Extract the (X, Y) coordinate from the center of the cell holding the provided text.  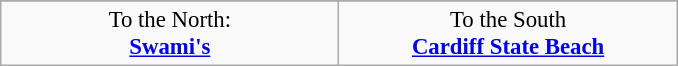
To the SouthCardiff State Beach (508, 34)
To the North:Swami's (170, 34)
